Return the [X, Y] coordinate for the center point of the cell that contains the specified text.  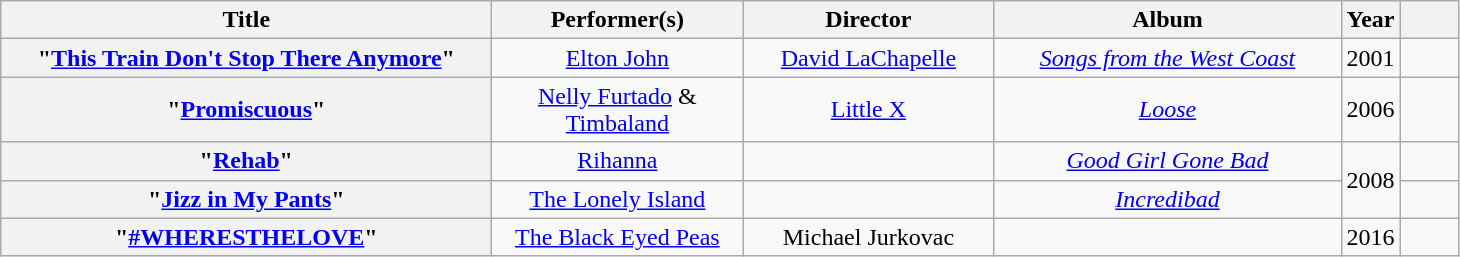
2008 [1370, 180]
Nelly Furtado & Timbaland [618, 110]
Incredibad [1168, 199]
"#WHERESTHELOVE" [246, 237]
Rihanna [618, 161]
Album [1168, 20]
Title [246, 20]
Performer(s) [618, 20]
Songs from the West Coast [1168, 58]
David LaChapelle [868, 58]
Little X [868, 110]
Loose [1168, 110]
2006 [1370, 110]
"Promiscuous" [246, 110]
"Jizz in My Pants" [246, 199]
2016 [1370, 237]
Elton John [618, 58]
"This Train Don't Stop There Anymore" [246, 58]
"Rehab" [246, 161]
Director [868, 20]
Michael Jurkovac [868, 237]
The Lonely Island [618, 199]
Year [1370, 20]
The Black Eyed Peas [618, 237]
2001 [1370, 58]
Good Girl Gone Bad [1168, 161]
